Identify which cell holds the provided text, then report its [x, y] central coordinate. 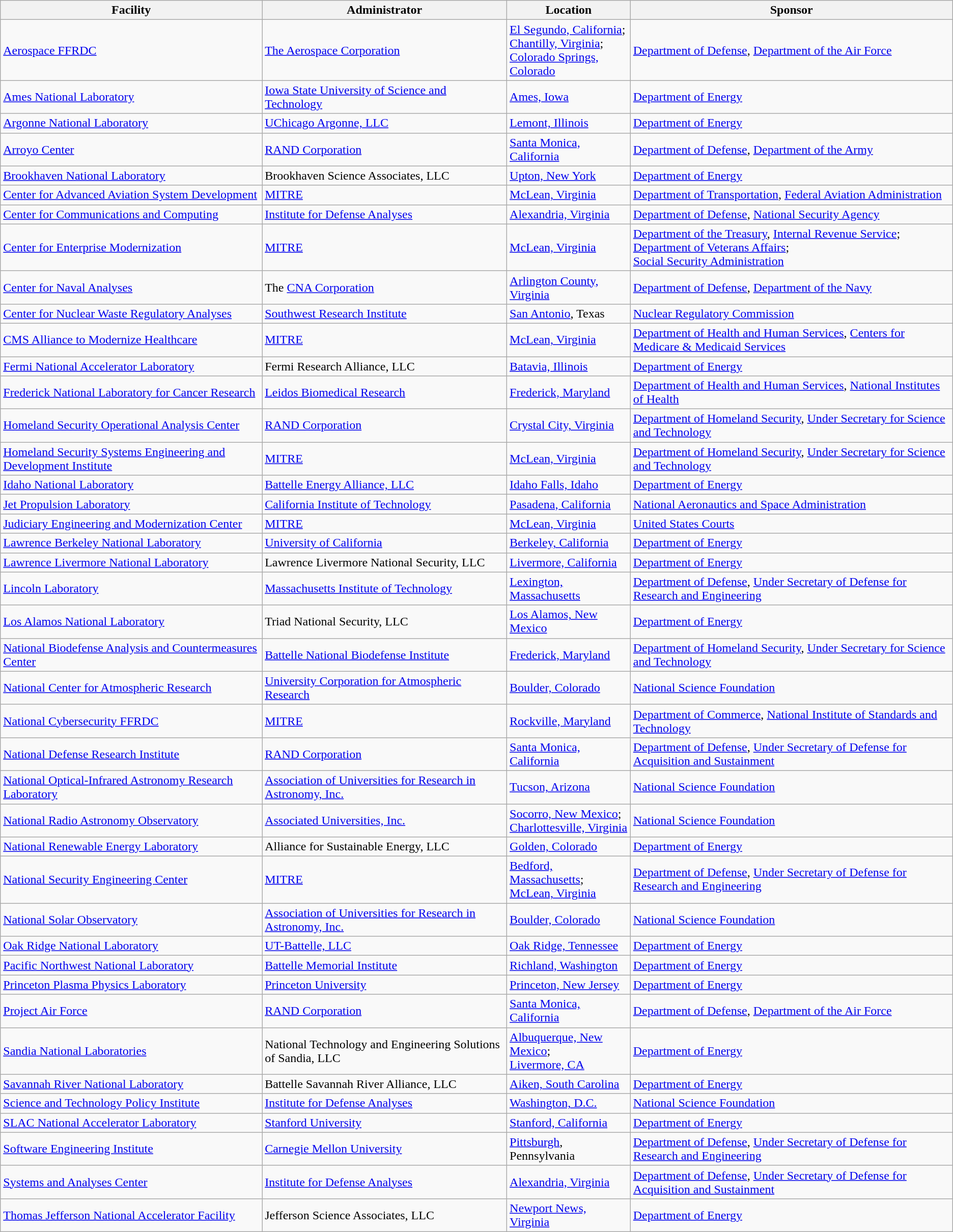
Facility [131, 10]
Leidos Biomedical Research [385, 393]
Sponsor [791, 10]
Judiciary Engineering and Modernization Center [131, 524]
Jet Propulsion Laboratory [131, 504]
Princeton University [385, 985]
The CNA Corporation [385, 287]
Center for Nuclear Waste Regulatory Analyses [131, 313]
Rockville, Maryland [569, 721]
Department of Health and Human Services, Centers for Medicare & Medicaid Services [791, 340]
Washington, D.C. [569, 1103]
Batavia, Illinois [569, 366]
United States Courts [791, 524]
National Center for Atmospheric Research [131, 688]
Department of the Treasury, Internal Revenue Service;Department of Veterans Affairs;Social Security Administration [791, 247]
Richland, Washington [569, 965]
National Security Engineering Center [131, 880]
Associated Universities, Inc. [385, 820]
Department of Defense, Department of the Army [791, 150]
Savannah River National Laboratory [131, 1084]
Princeton Plasma Physics Laboratory [131, 985]
Thomas Jefferson National Accelerator Facility [131, 1215]
Lemont, Illinois [569, 123]
Oak Ridge, Tennessee [569, 946]
Tucson, Arizona [569, 787]
Stanford, California [569, 1123]
National Renewable Energy Laboratory [131, 847]
Aiken, South Carolina [569, 1084]
Location [569, 10]
Argonne National Laboratory [131, 123]
Fermi Research Alliance, LLC [385, 366]
National Biodefense Analysis and Countermeasures Center [131, 654]
California Institute of Technology [385, 504]
Battelle Memorial Institute [385, 965]
National Technology and Engineering Solutions of Sandia, LLC [385, 1051]
Ames National Laboratory [131, 97]
Stanford University [385, 1123]
Brookhaven National Laboratory [131, 176]
Center for Enterprise Modernization [131, 247]
Sandia National Laboratories [131, 1051]
Battelle Savannah River Alliance, LLC [385, 1084]
Livermore, California [569, 562]
Lawrence Livermore National Security, LLC [385, 562]
Carnegie Mellon University [385, 1149]
Fermi National Accelerator Laboratory [131, 366]
Lexington, Massachusetts [569, 588]
Crystal City, Virginia [569, 425]
Department of Health and Human Services, National Institutes of Health [791, 393]
Idaho Falls, Idaho [569, 485]
Frederick National Laboratory for Cancer Research [131, 393]
Pasadena, California [569, 504]
Aerospace FFRDC [131, 50]
Lawrence Livermore National Laboratory [131, 562]
Upton, New York [569, 176]
Southwest Research Institute [385, 313]
Center for Communications and Computing [131, 214]
Center for Naval Analyses [131, 287]
Science and Technology Policy Institute [131, 1103]
National Radio Astronomy Observatory [131, 820]
Lawrence Berkeley National Laboratory [131, 543]
University Corporation for Atmospheric Research [385, 688]
Homeland Security Operational Analysis Center [131, 425]
Center for Advanced Aviation System Development [131, 195]
National Cybersecurity FFRDC [131, 721]
Homeland Security Systems Engineering and Development Institute [131, 459]
Software Engineering Institute [131, 1149]
Lincoln Laboratory [131, 588]
Golden, Colorado [569, 847]
San Antonio, Texas [569, 313]
SLAC National Accelerator Laboratory [131, 1123]
Systems and Analyses Center [131, 1182]
Princeton, New Jersey [569, 985]
Department of Commerce, National Institute of Standards and Technology [791, 721]
Triad National Security, LLC [385, 622]
Alliance for Sustainable Energy, LLC [385, 847]
Berkeley, California [569, 543]
Newport News, Virginia [569, 1215]
Pacific Northwest National Laboratory [131, 965]
Oak Ridge National Laboratory [131, 946]
Department of Defense, National Security Agency [791, 214]
National Defense Research Institute [131, 754]
Los Alamos National Laboratory [131, 622]
Pittsburgh, Pennsylvania [569, 1149]
Battelle Energy Alliance, LLC [385, 485]
UT-Battelle, LLC [385, 946]
Los Alamos, New Mexico [569, 622]
National Solar Observatory [131, 920]
UChicago Argonne, LLC [385, 123]
University of California [385, 543]
Socorro, New Mexico;Charlottesville, Virginia [569, 820]
Administrator [385, 10]
The Aerospace Corporation [385, 50]
Battelle National Biodefense Institute [385, 654]
National Optical-Infrared Astronomy Research Laboratory [131, 787]
Iowa State University of Science and Technology [385, 97]
Project Air Force [131, 1011]
Arlington County, Virginia [569, 287]
National Aeronautics and Space Administration [791, 504]
Brookhaven Science Associates, LLC [385, 176]
Department of Defense, Department of the Navy [791, 287]
Jefferson Science Associates, LLC [385, 1215]
Department of Transportation, Federal Aviation Administration [791, 195]
Ames, Iowa [569, 97]
Massachusetts Institute of Technology [385, 588]
CMS Alliance to Modernize Healthcare [131, 340]
Arroyo Center [131, 150]
El Segundo, California;Chantilly, Virginia;Colorado Springs, Colorado [569, 50]
Albuquerque, New Mexico;Livermore, CA [569, 1051]
Idaho National Laboratory [131, 485]
Bedford, Massachusetts;McLean, Virginia [569, 880]
Nuclear Regulatory Commission [791, 313]
